For the text-containing cell, return its midpoint in (X, Y) coordinate format. 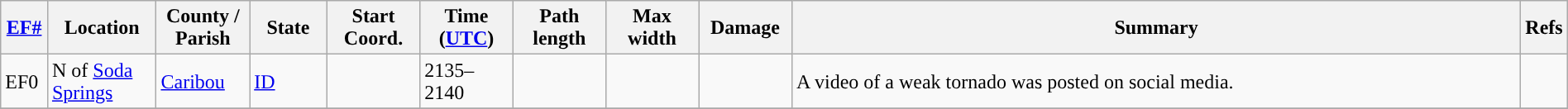
Time (UTC) (466, 28)
Caribou (203, 81)
State (289, 28)
N of Soda Springs (102, 81)
Location (102, 28)
Path length (559, 28)
ID (289, 81)
Summary (1156, 28)
Max width (652, 28)
Refs (1545, 28)
EF# (25, 28)
County / Parish (203, 28)
A video of a weak tornado was posted on social media. (1156, 81)
Start Coord. (374, 28)
Damage (744, 28)
2135–2140 (466, 81)
EF0 (25, 81)
